Find where the given text appears and provide that cell's center as [x, y] coordinate. 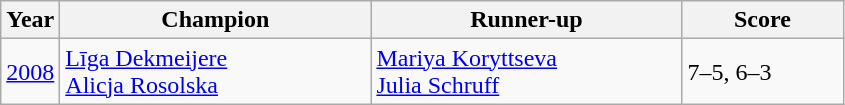
Champion [216, 20]
Runner-up [526, 20]
Score [762, 20]
Year [30, 20]
2008 [30, 72]
7–5, 6–3 [762, 72]
Mariya Koryttseva Julia Schruff [526, 72]
Līga Dekmeijere Alicja Rosolska [216, 72]
